Determine the (X, Y) coordinate at the center of the cell enclosing the given text.  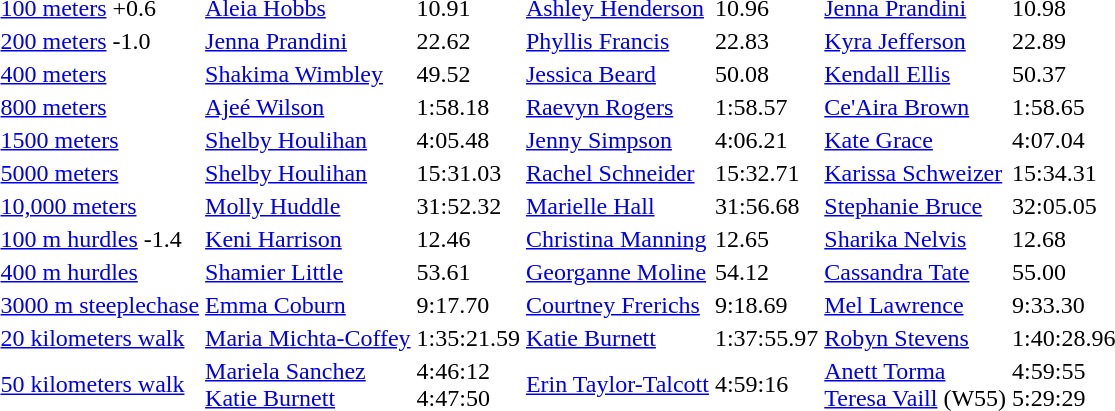
53.61 (468, 272)
Courtney Frerichs (617, 305)
Ajeé Wilson (308, 107)
1:35:21.59 (468, 338)
9:17.70 (468, 305)
Maria Michta-Coffey (308, 338)
Sharika Nelvis (916, 239)
Georganne Moline (617, 272)
49.52 (468, 74)
Marielle Hall (617, 206)
22.62 (468, 41)
31:56.68 (766, 206)
Rachel Schneider (617, 173)
1:58.18 (468, 107)
Kate Grace (916, 140)
9:18.69 (766, 305)
Mel Lawrence (916, 305)
Katie Burnett (617, 338)
Jessica Beard (617, 74)
Christina Manning (617, 239)
31:52.32 (468, 206)
12.46 (468, 239)
Molly Huddle (308, 206)
Karissa Schweizer (916, 173)
Cassandra Tate (916, 272)
Raevyn Rogers (617, 107)
Emma Coburn (308, 305)
4:06.21 (766, 140)
Kendall Ellis (916, 74)
Keni Harrison (308, 239)
Phyllis Francis (617, 41)
Kyra Jefferson (916, 41)
4:05.48 (468, 140)
Shamier Little (308, 272)
15:31.03 (468, 173)
Robyn Stevens (916, 338)
Jenny Simpson (617, 140)
50.08 (766, 74)
22.83 (766, 41)
1:58.57 (766, 107)
1:37:55.97 (766, 338)
Shakima Wimbley (308, 74)
54.12 (766, 272)
Jenna Prandini (308, 41)
Stephanie Bruce (916, 206)
Ce'Aira Brown (916, 107)
12.65 (766, 239)
15:32.71 (766, 173)
